Output the [x, y] coordinate of the center of the cell containing the given text.  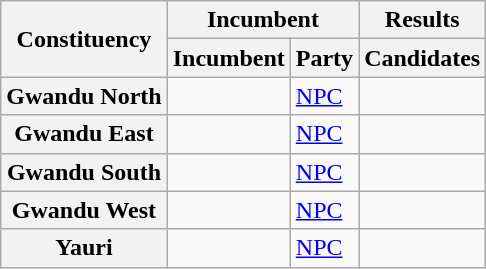
Gwandu North [84, 96]
Gwandu South [84, 172]
Results [422, 20]
Gwandu East [84, 134]
Yauri [84, 248]
Gwandu West [84, 210]
Candidates [422, 58]
Party [324, 58]
Constituency [84, 39]
